Determine the (x, y) coordinate at the center of the cell enclosing the given text.  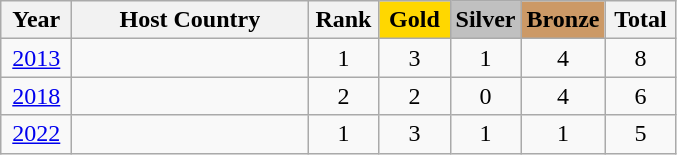
2022 (36, 134)
Host Country (190, 20)
2013 (36, 58)
Total (640, 20)
6 (640, 96)
Gold (414, 20)
5 (640, 134)
8 (640, 58)
Rank (344, 20)
0 (486, 96)
Silver (486, 20)
2018 (36, 96)
Year (36, 20)
Bronze (563, 20)
